Find where the given text appears and provide that cell's center as (x, y) coordinate. 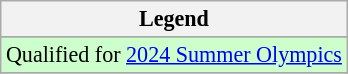
Qualified for 2024 Summer Olympics (174, 54)
Legend (174, 18)
